Output the [x, y] coordinate of the center of the cell containing the given text.  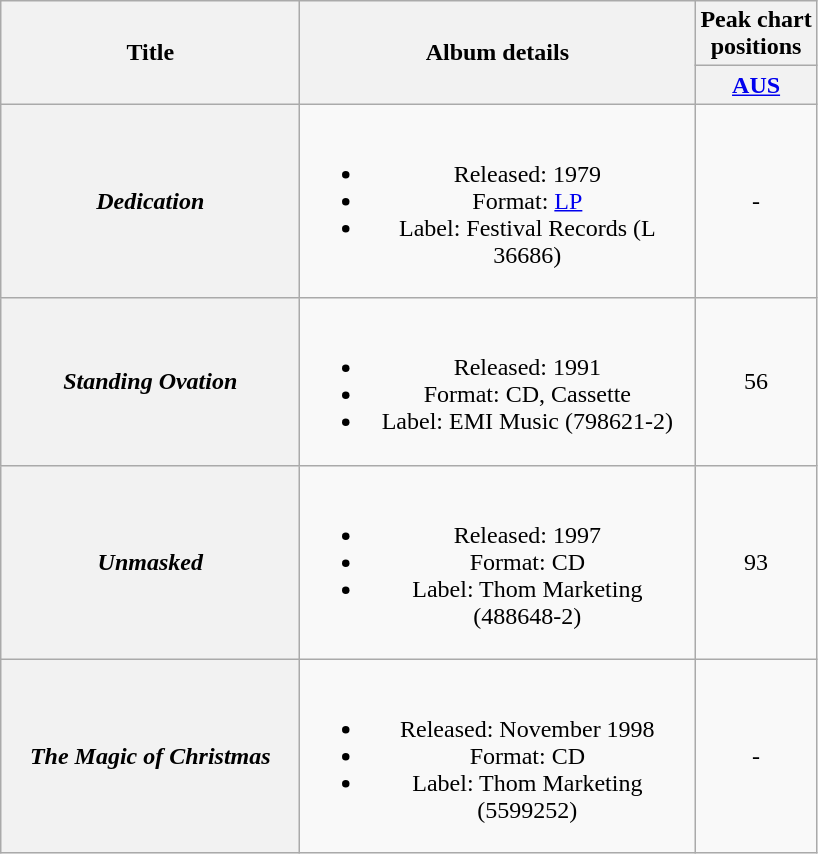
Released: 1997Format: CDLabel: Thom Marketing (488648-2) [498, 562]
93 [756, 562]
Released: November 1998Format: CDLabel: Thom Marketing (5599252) [498, 756]
AUS [756, 85]
Dedication [150, 201]
56 [756, 382]
Title [150, 52]
Unmasked [150, 562]
Album details [498, 52]
Released: 1979Format: LPLabel: Festival Records (L 36686) [498, 201]
The Magic of Christmas [150, 756]
Standing Ovation [150, 382]
Released: 1991Format: CD, CassetteLabel: EMI Music (798621-2) [498, 382]
Peak chartpositions [756, 34]
